Search for the cell housing the specified text and yield its [x, y] center coordinate. 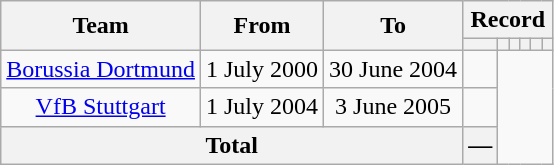
Total [232, 145]
Team [101, 26]
Borussia Dortmund [101, 69]
From [262, 26]
VfB Stuttgart [101, 107]
— [480, 145]
1 July 2004 [262, 107]
30 June 2004 [394, 69]
Record [508, 20]
3 June 2005 [394, 107]
1 July 2000 [262, 69]
To [394, 26]
